Return (x, y) of the center of cell containing provided text 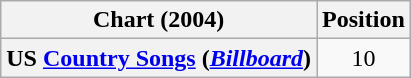
US Country Songs (Billboard) (159, 58)
Position (364, 20)
10 (364, 58)
Chart (2004) (159, 20)
